Provide the [X, Y] coordinate of the cell's center where the given text is located.  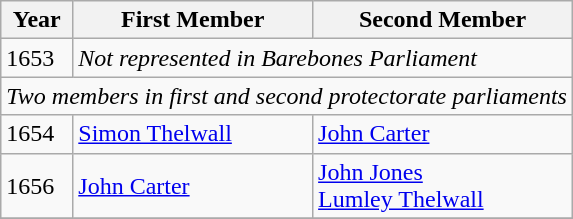
Not represented in Barebones Parliament [323, 58]
Second Member [443, 20]
John Jones Lumley Thelwall [443, 186]
Simon Thelwall [193, 134]
1654 [37, 134]
1653 [37, 58]
1656 [37, 186]
First Member [193, 20]
Year [37, 20]
Two members in first and second protectorate parliaments [287, 96]
